Capture the cell that displays the provided text and extract its [x, y] central coordinate. 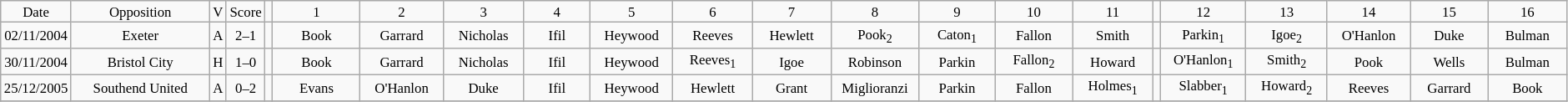
Smith [1113, 35]
Pook [1368, 62]
Reeves1 [712, 62]
Miglioranzi [875, 87]
Pook2 [875, 35]
Igoe [792, 62]
02/11/2004 [37, 35]
7 [792, 12]
Exeter [140, 35]
Parkin1 [1204, 35]
V [218, 12]
Date [37, 12]
14 [1368, 12]
12 [1204, 12]
Fallon2 [1034, 62]
Igoe2 [1287, 35]
Howard2 [1287, 87]
30/11/2004 [37, 62]
3 [484, 12]
Grant [792, 87]
25/12/2005 [37, 87]
0–2 [245, 87]
Southend United [140, 87]
4 [557, 12]
13 [1287, 12]
5 [631, 12]
Opposition [140, 12]
15 [1450, 12]
Caton1 [957, 35]
1 [317, 12]
Smith2 [1287, 62]
Holmes1 [1113, 87]
Robinson [875, 62]
2 [402, 12]
Evans [317, 87]
2–1 [245, 35]
Wells [1450, 62]
11 [1113, 12]
H [218, 62]
1–0 [245, 62]
8 [875, 12]
Bristol City [140, 62]
Slabber1 [1204, 87]
O'Hanlon1 [1204, 62]
6 [712, 12]
Score [245, 12]
Howard [1113, 62]
9 [957, 12]
10 [1034, 12]
16 [1527, 12]
